Extract the (X, Y) coordinate from the center of the cell holding the provided text.  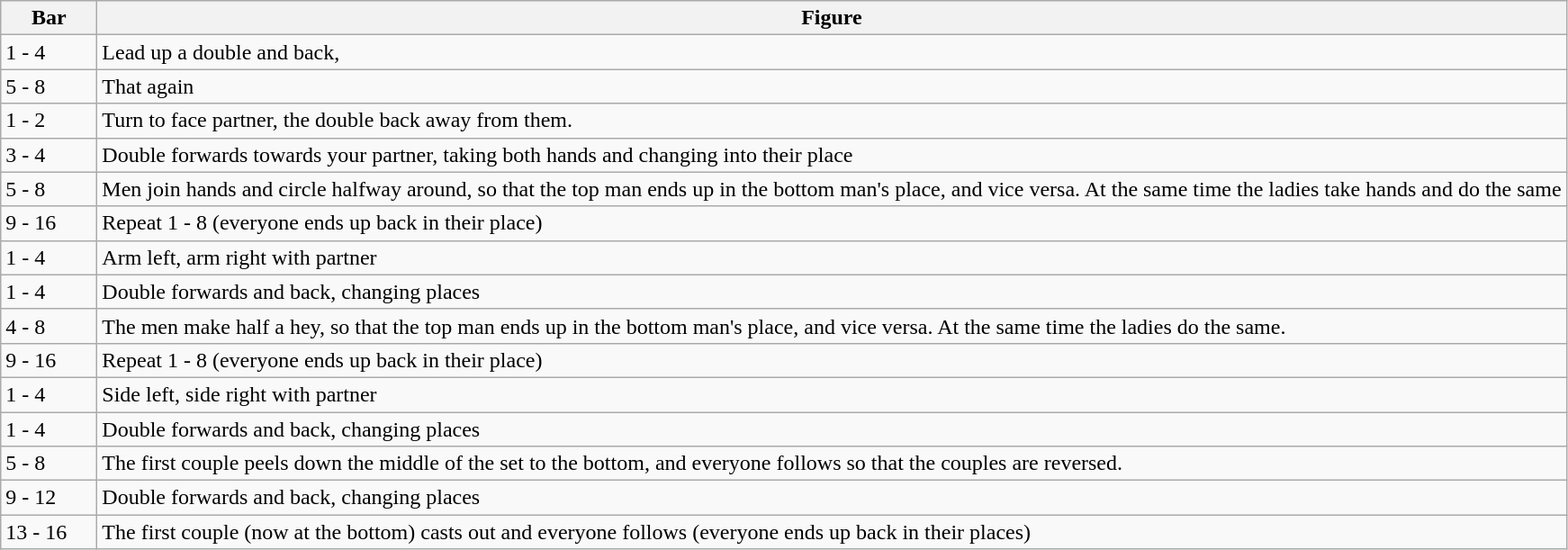
The first couple (now at the bottom) casts out and everyone follows (everyone ends up back in their places) (832, 532)
The first couple peels down the middle of the set to the bottom, and everyone follows so that the couples are reversed. (832, 464)
Arm left, arm right with partner (832, 257)
Double forwards towards your partner, taking both hands and changing into their place (832, 155)
Bar (49, 18)
Side left, side right with partner (832, 394)
13 - 16 (49, 532)
9 - 12 (49, 498)
4 - 8 (49, 326)
Lead up a double and back, (832, 52)
That again (832, 86)
3 - 4 (49, 155)
The men make half a hey, so that the top man ends up in the bottom man's place, and vice versa. At the same time the ladies do the same. (832, 326)
1 - 2 (49, 121)
Figure (832, 18)
Turn to face partner, the double back away from them. (832, 121)
